From the cell containing the given text, extract its center point as [x, y] coordinate. 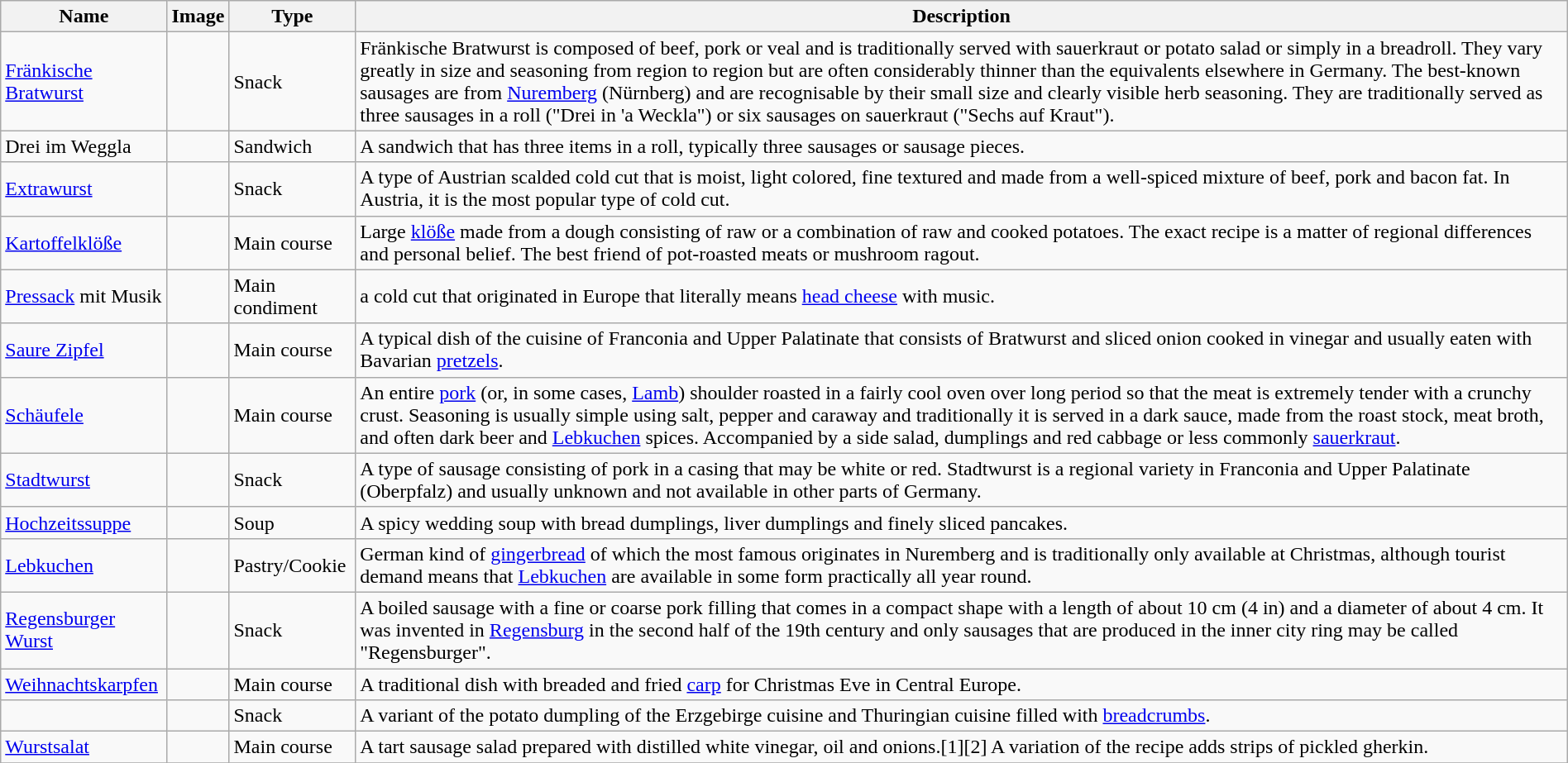
Regensburger Wurst [84, 630]
Kartoffelklöße [84, 243]
Name [84, 17]
Type [293, 17]
A spicy wedding soup with bread dumplings, liver dumplings and finely sliced pancakes. [962, 522]
A traditional dish with breaded and fried carp for Christmas Eve in Central Europe. [962, 684]
Saure Zipfel [84, 351]
Fränkische Bratwurst [84, 81]
Pressack mit Musik [84, 296]
Description [962, 17]
A tart sausage salad prepared with distilled white vinegar, oil and onions.[1][2] A variation of the recipe adds strips of pickled gherkin. [962, 747]
A sandwich that has three items in a roll, typically three sausages or sausage pieces. [962, 146]
Soup [293, 522]
Wurstsalat [84, 747]
Drei im Weggla [84, 146]
Hochzeitssuppe [84, 522]
Lebkuchen [84, 565]
Weihnachtskarpfen [84, 684]
Pastry/Cookie [293, 565]
Image [198, 17]
Stadtwurst [84, 479]
Extrawurst [84, 188]
a cold cut that originated in Europe that literally means head cheese with music. [962, 296]
Sandwich [293, 146]
A variant of the potato dumpling of the Erzgebirge cuisine and Thuringian cuisine filled with breadcrumbs. [962, 716]
Schäufele [84, 415]
Main condiment [293, 296]
